From the cell containing the given text, extract its center point as (X, Y) coordinate. 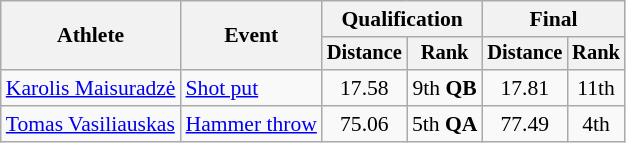
Karolis Maisuradzė (91, 88)
77.49 (524, 124)
17.58 (364, 88)
11th (596, 88)
4th (596, 124)
17.81 (524, 88)
Event (252, 36)
5th QA (445, 124)
Hammer throw (252, 124)
Shot put (252, 88)
9th QB (445, 88)
Athlete (91, 36)
Qualification (402, 19)
Final (553, 19)
Tomas Vasiliauskas (91, 124)
75.06 (364, 124)
